Extract the [X, Y] coordinate from the center of the cell holding the provided text.  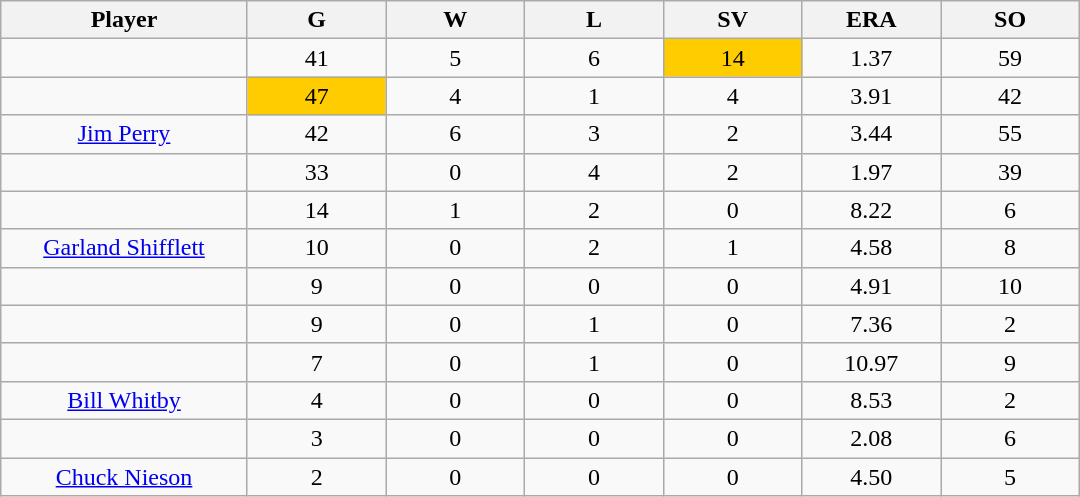
W [456, 20]
Jim Perry [124, 134]
L [594, 20]
10.97 [872, 362]
1.97 [872, 172]
SV [732, 20]
8.22 [872, 210]
G [316, 20]
3.44 [872, 134]
8 [1010, 248]
Chuck Nieson [124, 477]
55 [1010, 134]
41 [316, 58]
2.08 [872, 438]
Bill Whitby [124, 400]
4.91 [872, 286]
Player [124, 20]
47 [316, 96]
4.58 [872, 248]
7.36 [872, 324]
59 [1010, 58]
SO [1010, 20]
8.53 [872, 400]
39 [1010, 172]
Garland Shifflett [124, 248]
ERA [872, 20]
3.91 [872, 96]
1.37 [872, 58]
7 [316, 362]
33 [316, 172]
4.50 [872, 477]
